Detect which cell encompasses the target text, then output its [X, Y] center coordinate. 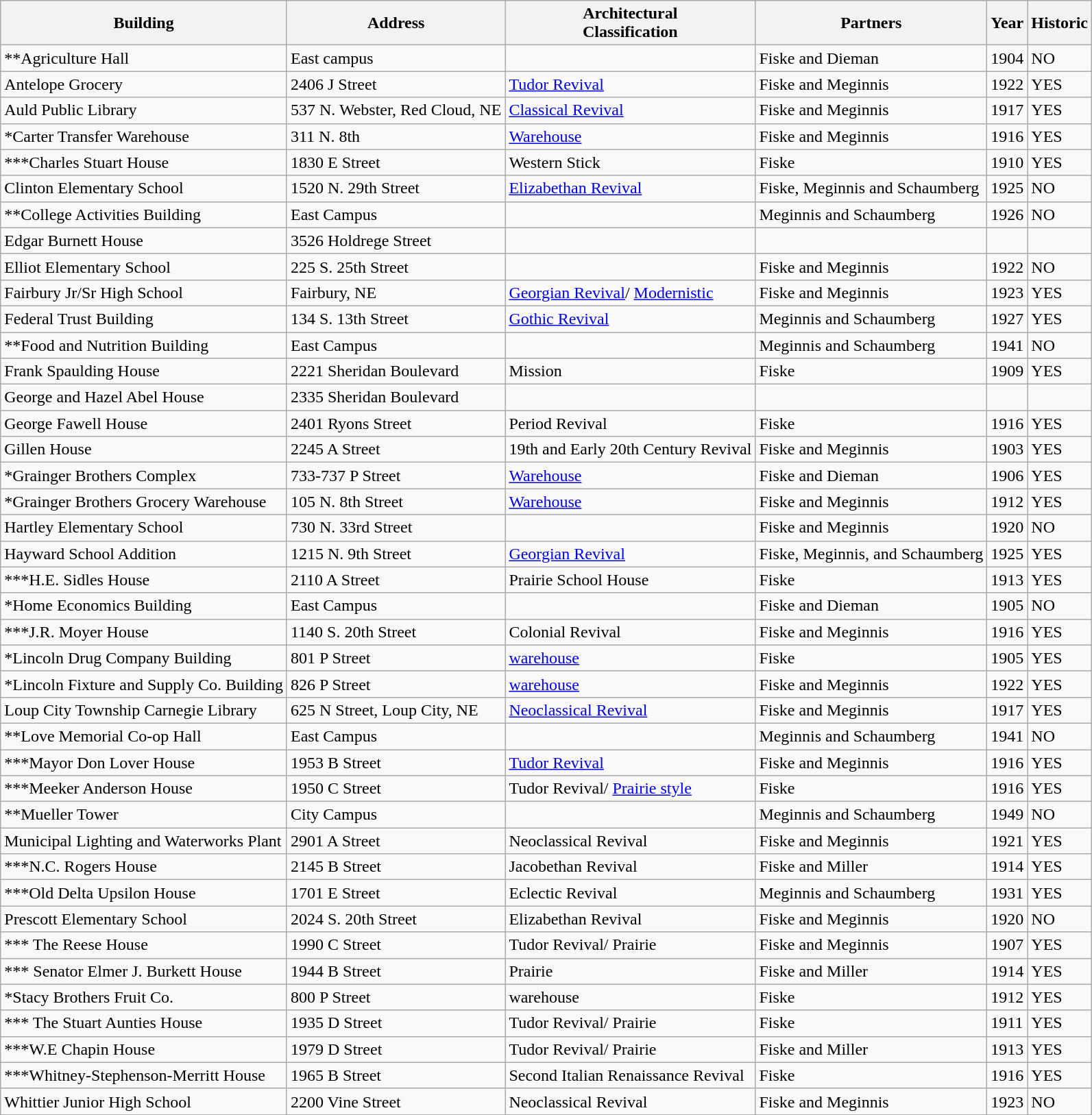
Edgar Burnett House [144, 241]
1950 C Street [396, 789]
1953 B Street [396, 763]
Address [396, 23]
***H.E. Sidles House [144, 580]
2406 J Street [396, 84]
*Lincoln Drug Company Building [144, 658]
Auld Public Library [144, 110]
1990 C Street [396, 945]
2245 A Street [396, 450]
Gothic Revival [631, 319]
Mission [631, 371]
Georgian Revival [631, 554]
*** Senator Elmer J. Burkett House [144, 971]
Jacobethan Revival [631, 867]
2901 A Street [396, 841]
1965 B Street [396, 1075]
***Meeker Anderson House [144, 789]
730 N. 33rd Street [396, 528]
1140 S. 20th Street [396, 632]
311 N. 8th [396, 136]
Prairie School House [631, 580]
1911 [1008, 1023]
Colonial Revival [631, 632]
1979 D Street [396, 1049]
1949 [1008, 815]
Historic [1060, 23]
*Grainger Brothers Complex [144, 476]
Loup City Township Carnegie Library [144, 710]
Clinton Elementary School [144, 188]
***N.C. Rogers House [144, 867]
Prescott Elementary School [144, 919]
ArchitecturalClassification [631, 23]
1944 B Street [396, 971]
Hartley Elementary School [144, 528]
***W.E Chapin House [144, 1049]
225 S. 25th Street [396, 267]
1921 [1008, 841]
Hayward School Addition [144, 554]
Fairbury Jr/Sr High School [144, 293]
2024 S. 20th Street [396, 919]
1904 [1008, 58]
1701 E Street [396, 893]
2110 A Street [396, 580]
***J.R. Moyer House [144, 632]
Fiske, Meginnis, and Schaumberg [871, 554]
Second Italian Renaissance Revival [631, 1075]
**College Activities Building [144, 215]
1907 [1008, 945]
Frank Spaulding House [144, 371]
800 P Street [396, 997]
**Love Memorial Co-op Hall [144, 736]
1927 [1008, 319]
Prairie [631, 971]
Fairbury, NE [396, 293]
Eclectic Revival [631, 893]
Whittier Junior High School [144, 1101]
**Food and Nutrition Building [144, 345]
Western Stick [631, 162]
***Charles Stuart House [144, 162]
Building [144, 23]
Tudor Revival/ Prairie style [631, 789]
*** The Reese House [144, 945]
East campus [396, 58]
134 S. 13th Street [396, 319]
625 N Street, Loup City, NE [396, 710]
Antelope Grocery [144, 84]
1830 E Street [396, 162]
801 P Street [396, 658]
1215 N. 9th Street [396, 554]
**Agriculture Hall [144, 58]
3526 Holdrege Street [396, 241]
2401 Ryons Street [396, 424]
Year [1008, 23]
1931 [1008, 893]
Federal Trust Building [144, 319]
City Campus [396, 815]
2200 Vine Street [396, 1101]
1909 [1008, 371]
Elliot Elementary School [144, 267]
1910 [1008, 162]
***Mayor Don Lover House [144, 763]
1903 [1008, 450]
2145 B Street [396, 867]
1926 [1008, 215]
***Old Delta Upsilon House [144, 893]
537 N. Webster, Red Cloud, NE [396, 110]
George Fawell House [144, 424]
*Lincoln Fixture and Supply Co. Building [144, 684]
**Mueller Tower [144, 815]
*Grainger Brothers Grocery Warehouse [144, 502]
*Home Economics Building [144, 606]
Classical Revival [631, 110]
Municipal Lighting and Waterworks Plant [144, 841]
Georgian Revival/ Modernistic [631, 293]
105 N. 8th Street [396, 502]
Gillen House [144, 450]
*** The Stuart Aunties House [144, 1023]
1935 D Street [396, 1023]
Partners [871, 23]
733-737 P Street [396, 476]
Period Revival [631, 424]
1520 N. 29th Street [396, 188]
***Whitney-Stephenson-Merritt House [144, 1075]
826 P Street [396, 684]
2221 Sheridan Boulevard [396, 371]
2335 Sheridan Boulevard [396, 397]
1906 [1008, 476]
*Stacy Brothers Fruit Co. [144, 997]
George and Hazel Abel House [144, 397]
19th and Early 20th Century Revival [631, 450]
Fiske, Meginnis and Schaumberg [871, 188]
*Carter Transfer Warehouse [144, 136]
